Provide the [X, Y] coordinate of the cell's center where the given text is located.  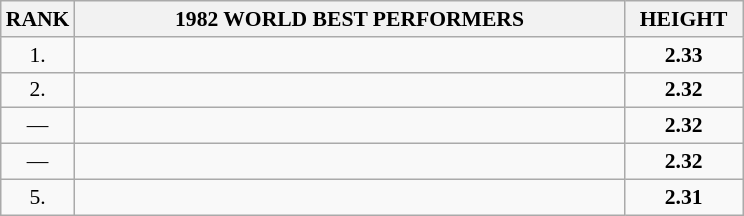
1. [38, 55]
RANK [38, 19]
2.33 [684, 55]
1982 WORLD BEST PERFORMERS [349, 19]
2. [38, 90]
HEIGHT [684, 19]
2.31 [684, 197]
5. [38, 197]
